Search for the cell housing the specified text and yield its [x, y] center coordinate. 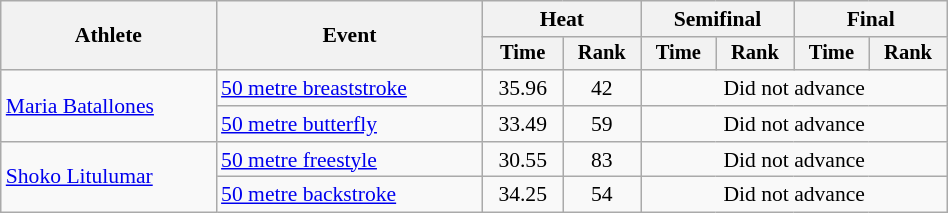
Maria Batallones [108, 106]
59 [602, 124]
50 metre butterfly [350, 124]
54 [602, 195]
83 [602, 160]
Event [350, 36]
Final [870, 19]
50 metre freestyle [350, 160]
Semifinal [718, 19]
Heat [562, 19]
30.55 [523, 160]
35.96 [523, 88]
50 metre breaststroke [350, 88]
33.49 [523, 124]
50 metre backstroke [350, 195]
Shoko Litulumar [108, 178]
42 [602, 88]
34.25 [523, 195]
Athlete [108, 36]
